From the cell containing the given text, extract its center point as [X, Y] coordinate. 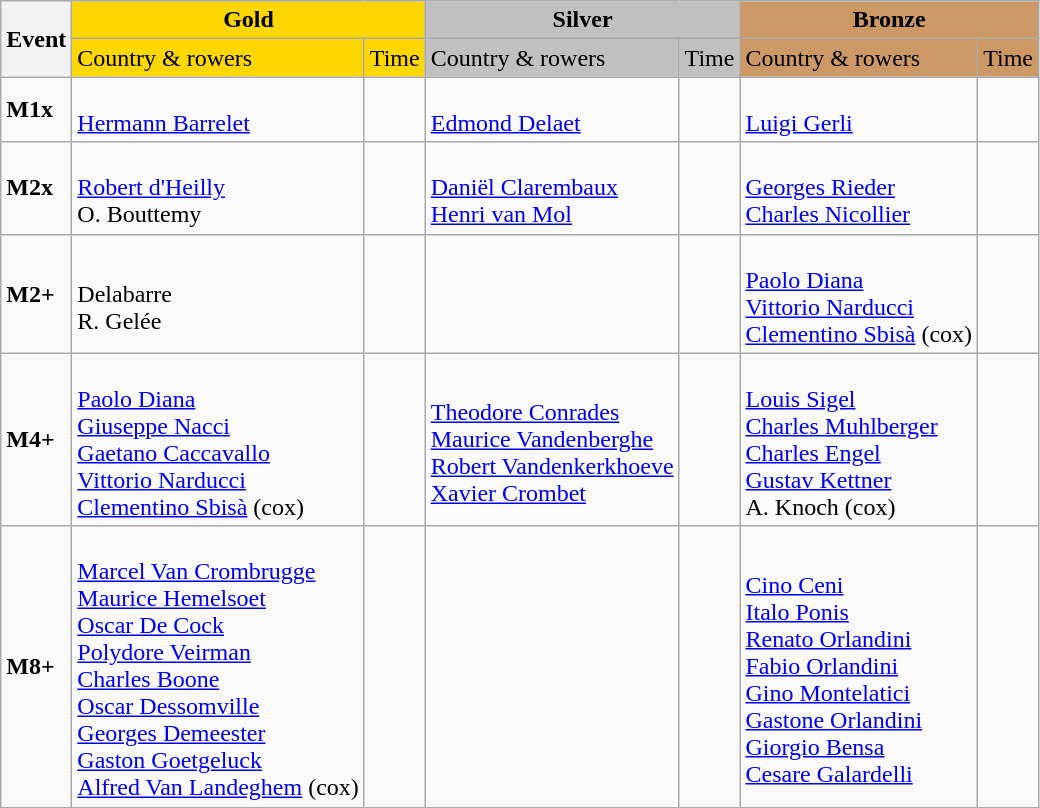
Georges Rieder Charles Nicollier [859, 188]
Paolo Diana Vittorio Narducci Clementino Sbisà (cox) [859, 294]
M2x [36, 188]
Luigi Gerli [859, 110]
M8+ [36, 666]
M2+ [36, 294]
Daniël Clarembaux Henri van Mol [552, 188]
Bronze [890, 20]
Louis Sigel Charles Muhlberger Charles Engel Gustav Kettner A. Knoch (cox) [859, 440]
Gold [248, 20]
Paolo Diana Giuseppe Nacci Gaetano Caccavallo Vittorio Narducci Clementino Sbisà (cox) [218, 440]
Hermann Barrelet [218, 110]
Robert d'Heilly O. Bouttemy [218, 188]
Event [36, 39]
M4+ [36, 440]
Silver [582, 20]
Cino Ceni Italo Ponis Renato Orlandini Fabio Orlandini Gino Montelatici Gastone Orlandini Giorgio Bensa Cesare Galardelli [859, 666]
Delabarre R. Gelée [218, 294]
Theodore Conrades Maurice Vandenberghe Robert Vandenkerkhoeve Xavier Crombet [552, 440]
M1x [36, 110]
Edmond Delaet [552, 110]
